Return the [X, Y] coordinate for the center point of the cell that contains the specified text.  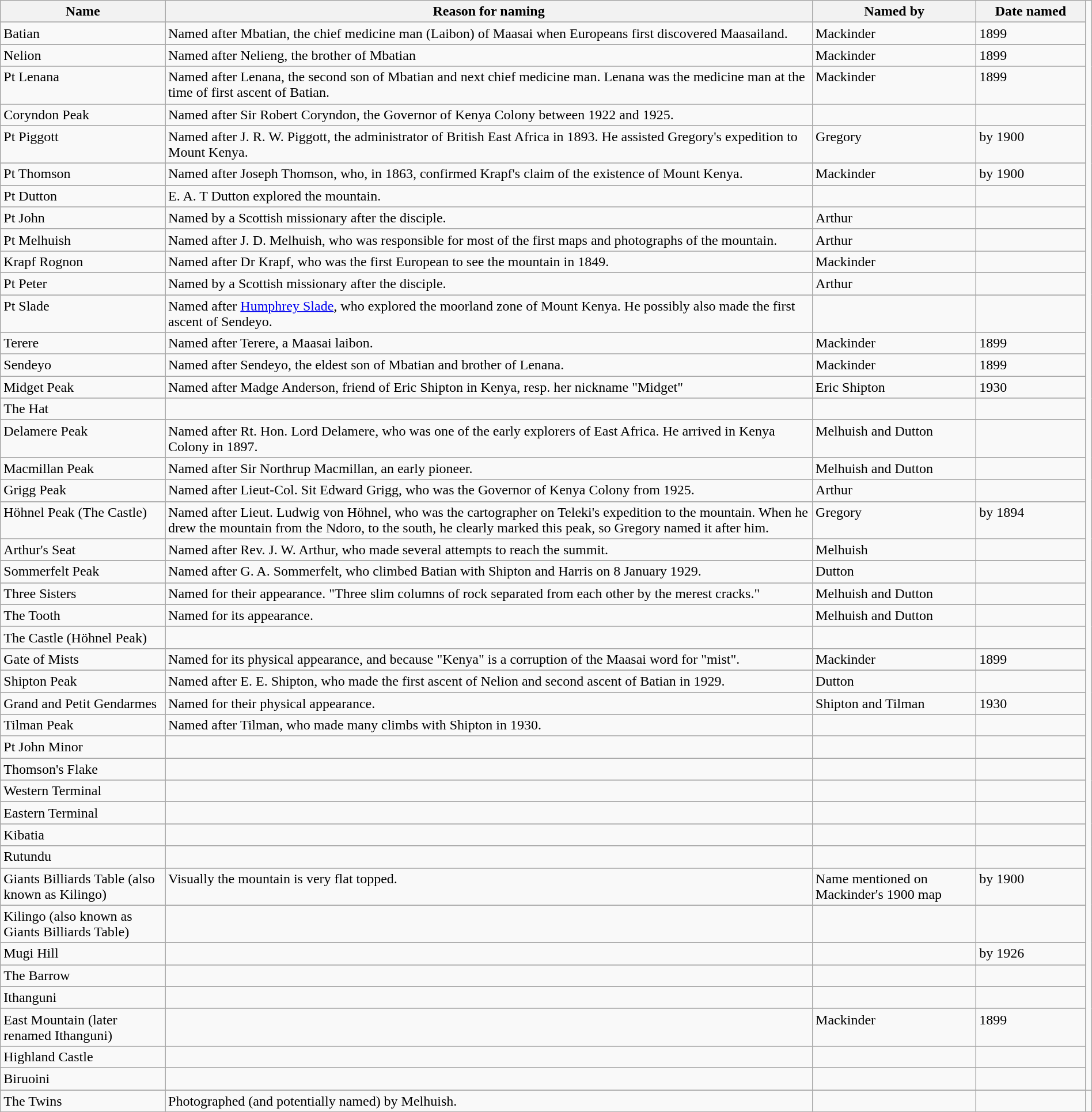
Photographed (and potentially named) by Melhuish. [489, 1101]
by 1926 [1031, 954]
Tilman Peak [83, 725]
Grand and Petit Gendarmes [83, 703]
Pt Dutton [83, 196]
Three Sisters [83, 593]
Mugi Hill [83, 954]
Named after Madge Anderson, friend of Eric Shipton in Kenya, resp. her nickname "Midget" [489, 387]
Named after Tilman, who made many climbs with Shipton in 1930. [489, 725]
Sendeyo [83, 365]
Shipton and Tilman [894, 703]
Grigg Peak [83, 490]
Pt Piggott [83, 144]
Named after Nelieng, the brother of Mbatian [489, 55]
Named after Lieut-Col. Sit Edward Grigg, who was the Governor of Kenya Colony from 1925. [489, 490]
Giants Billiards Table (also known as Kilingo) [83, 886]
The Hat [83, 409]
Named after Lenana, the second son of Mbatian and next chief medicine man. Lenana was the medicine man at the time of first ascent of Batian. [489, 85]
Name [83, 12]
The Twins [83, 1101]
Arthur's Seat [83, 550]
Reason for naming [489, 12]
Named after Joseph Thomson, who, in 1863, confirmed Krapf's claim of the existence of Mount Kenya. [489, 174]
E. A. T Dutton explored the mountain. [489, 196]
Pt Slade [83, 313]
Named after Sendeyo, the eldest son of Mbatian and brother of Lenana. [489, 365]
Named after G. A. Sommerfelt, who climbed Batian with Shipton and Harris on 8 January 1929. [489, 572]
Visually the mountain is very flat topped. [489, 886]
Named after Humphrey Slade, who explored the moorland zone of Mount Kenya. He possibly also made the first ascent of Sendeyo. [489, 313]
by 1894 [1031, 520]
East Mountain (later renamed Ithanguni) [83, 1027]
Named after J. D. Melhuish, who was responsible for most of the first maps and photographs of the mountain. [489, 240]
Pt John [83, 218]
Eric Shipton [894, 387]
Shipton Peak [83, 681]
Midget Peak [83, 387]
Biruoini [83, 1079]
Named for their appearance. "Three slim columns of rock separated from each other by the merest cracks." [489, 593]
Western Terminal [83, 791]
Named after Rev. J. W. Arthur, who made several attempts to reach the summit. [489, 550]
Krapf Rognon [83, 262]
Date named [1031, 12]
Pt Peter [83, 283]
Highland Castle [83, 1057]
Höhnel Peak (The Castle) [83, 520]
Nelion [83, 55]
Delamere Peak [83, 439]
Pt Thomson [83, 174]
Pt John Minor [83, 747]
Ithanguni [83, 997]
Macmillan Peak [83, 468]
Named after Terere, a Maasai laibon. [489, 343]
Melhuish [894, 550]
Terere [83, 343]
Named by [894, 12]
Pt Lenana [83, 85]
Pt Melhuish [83, 240]
Thomson's Flake [83, 769]
Named after Mbatian, the chief medicine man (Laibon) of Maasai when Europeans first discovered Maasailand. [489, 33]
Named for its appearance. [489, 615]
The Tooth [83, 615]
Named after Sir Northrup Macmillan, an early pioneer. [489, 468]
Named for its physical appearance, and because "Kenya" is a corruption of the Maasai word for "mist". [489, 659]
Named after E. E. Shipton, who made the first ascent of Nelion and second ascent of Batian in 1929. [489, 681]
Gate of Mists [83, 659]
Named after Rt. Hon. Lord Delamere, who was one of the early explorers of East Africa. He arrived in Kenya Colony in 1897. [489, 439]
Batian [83, 33]
Coryndon Peak [83, 115]
Eastern Terminal [83, 813]
Kibatia [83, 835]
Sommerfelt Peak [83, 572]
Name mentioned on Mackinder's 1900 map [894, 886]
Rutundu [83, 857]
The Castle (Höhnel Peak) [83, 637]
Kilingo (also known as Giants Billiards Table) [83, 924]
The Barrow [83, 975]
Named after J. R. W. Piggott, the administrator of British East Africa in 1893. He assisted Gregory's expedition to Mount Kenya. [489, 144]
Named for their physical appearance. [489, 703]
Named after Dr Krapf, who was the first European to see the mountain in 1849. [489, 262]
Named after Sir Robert Coryndon, the Governor of Kenya Colony between 1922 and 1925. [489, 115]
